Identify which cell holds the provided text, then report its (x, y) central coordinate. 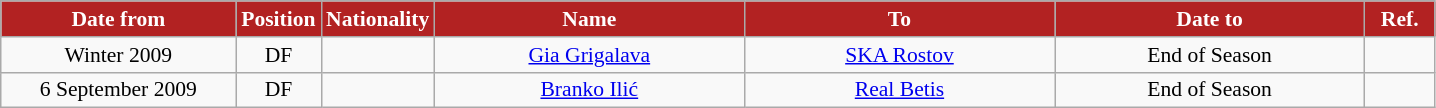
Date from (118, 19)
SKA Rostov (899, 55)
Gia Grigalava (589, 55)
To (899, 19)
Ref. (1400, 19)
Name (589, 19)
Winter 2009 (118, 55)
Position (278, 19)
Branko Ilić (589, 90)
Date to (1210, 19)
6 September 2009 (118, 90)
Nationality (378, 19)
Real Betis (899, 90)
